Locate the cell with the specified text and output its [X, Y] center coordinate. 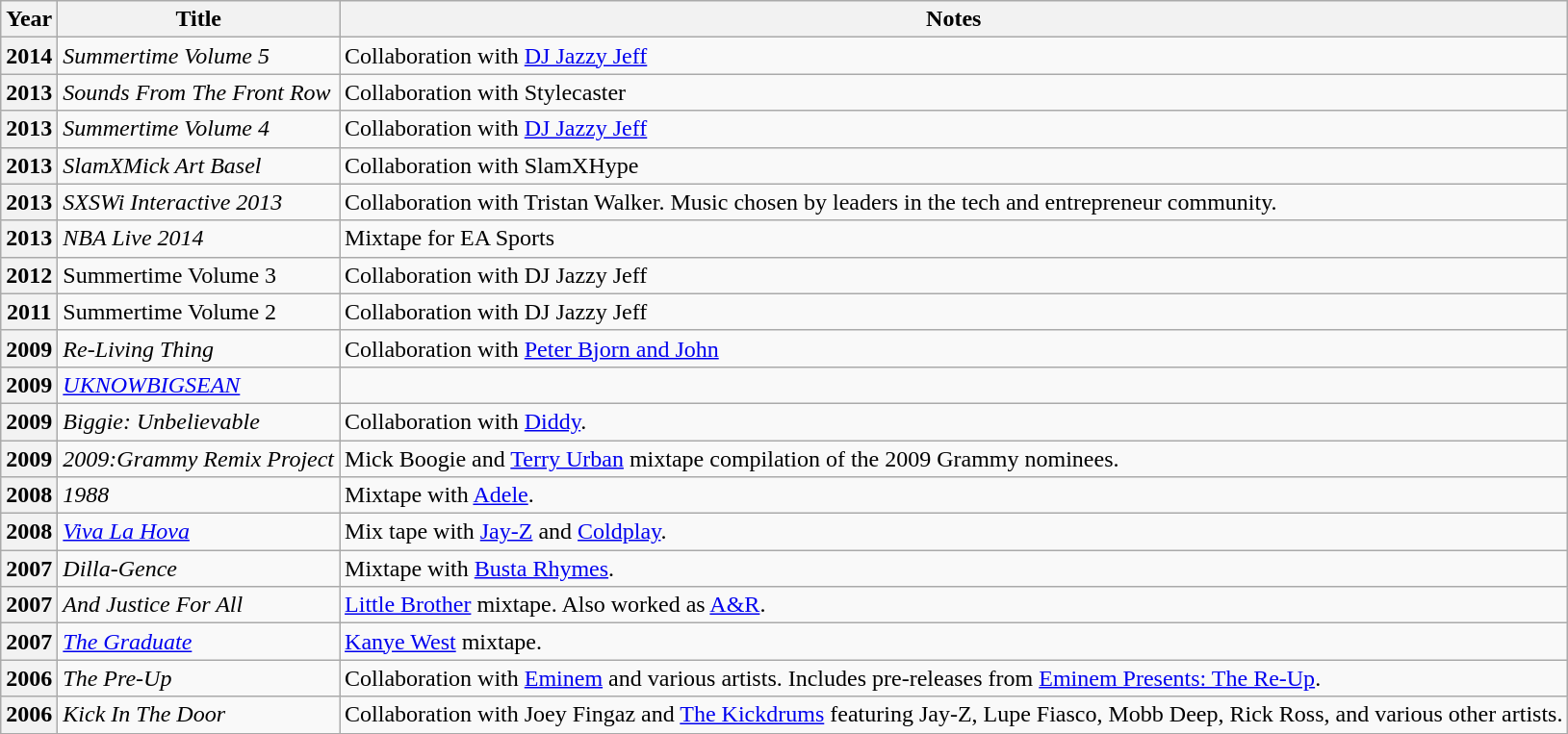
Kick In The Door [198, 715]
2014 [29, 56]
1988 [198, 495]
Sounds From The Front Row [198, 92]
Collaboration with SlamXHype [954, 165]
Summertime Volume 3 [198, 275]
Mixtape with Busta Rhymes. [954, 569]
Mixtape with Adele. [954, 495]
Viva La Hova [198, 532]
Mix tape with Jay-Z and Coldplay. [954, 532]
Collaboration with Peter Bjorn and John [954, 348]
Re-Living Thing [198, 348]
The Graduate [198, 642]
Little Brother mixtape. Also worked as A&R. [954, 605]
And Justice For All [198, 605]
SlamXMick Art Basel [198, 165]
Summertime Volume 2 [198, 312]
Biggie: Unbelievable [198, 421]
Collaboration with Stylecaster [954, 92]
Collaboration with Eminem and various artists. Includes pre-releases from Eminem Presents: The Re-Up. [954, 678]
Collaboration with Joey Fingaz and The Kickdrums featuring Jay-Z, Lupe Fiasco, Mobb Deep, Rick Ross, and various other artists. [954, 715]
Mixtape for EA Sports [954, 239]
Title [198, 19]
UKNOWBIGSEAN [198, 385]
2009:Grammy Remix Project [198, 459]
Dilla-Gence [198, 569]
2012 [29, 275]
Kanye West mixtape. [954, 642]
NBA Live 2014 [198, 239]
2011 [29, 312]
Year [29, 19]
Mick Boogie and Terry Urban mixtape compilation of the 2009 Grammy nominees. [954, 459]
Collaboration with Diddy. [954, 421]
The Pre-Up [198, 678]
SXSWi Interactive 2013 [198, 202]
Summertime Volume 5 [198, 56]
Collaboration with Tristan Walker. Music chosen by leaders in the tech and entrepreneur community. [954, 202]
Summertime Volume 4 [198, 129]
Notes [954, 19]
